From the cell containing the given text, extract its center point as [x, y] coordinate. 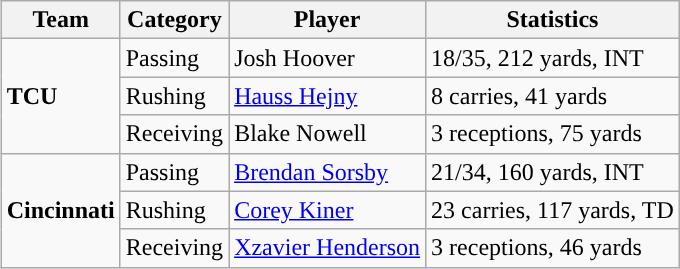
Xzavier Henderson [328, 248]
Team [60, 20]
8 carries, 41 yards [553, 96]
Josh Hoover [328, 58]
Hauss Hejny [328, 96]
Category [174, 20]
18/35, 212 yards, INT [553, 58]
TCU [60, 96]
Blake Nowell [328, 134]
3 receptions, 75 yards [553, 134]
21/34, 160 yards, INT [553, 172]
Brendan Sorsby [328, 172]
3 receptions, 46 yards [553, 248]
Corey Kiner [328, 210]
Statistics [553, 20]
23 carries, 117 yards, TD [553, 210]
Cincinnati [60, 210]
Player [328, 20]
